Identify which cell holds the provided text, then report its [X, Y] central coordinate. 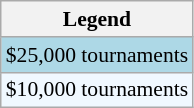
$25,000 tournaments [97, 55]
$10,000 tournaments [97, 90]
Legend [97, 19]
